Pinpoint the cell where the given text exists, returning its (X, Y) midpoint coordinate. 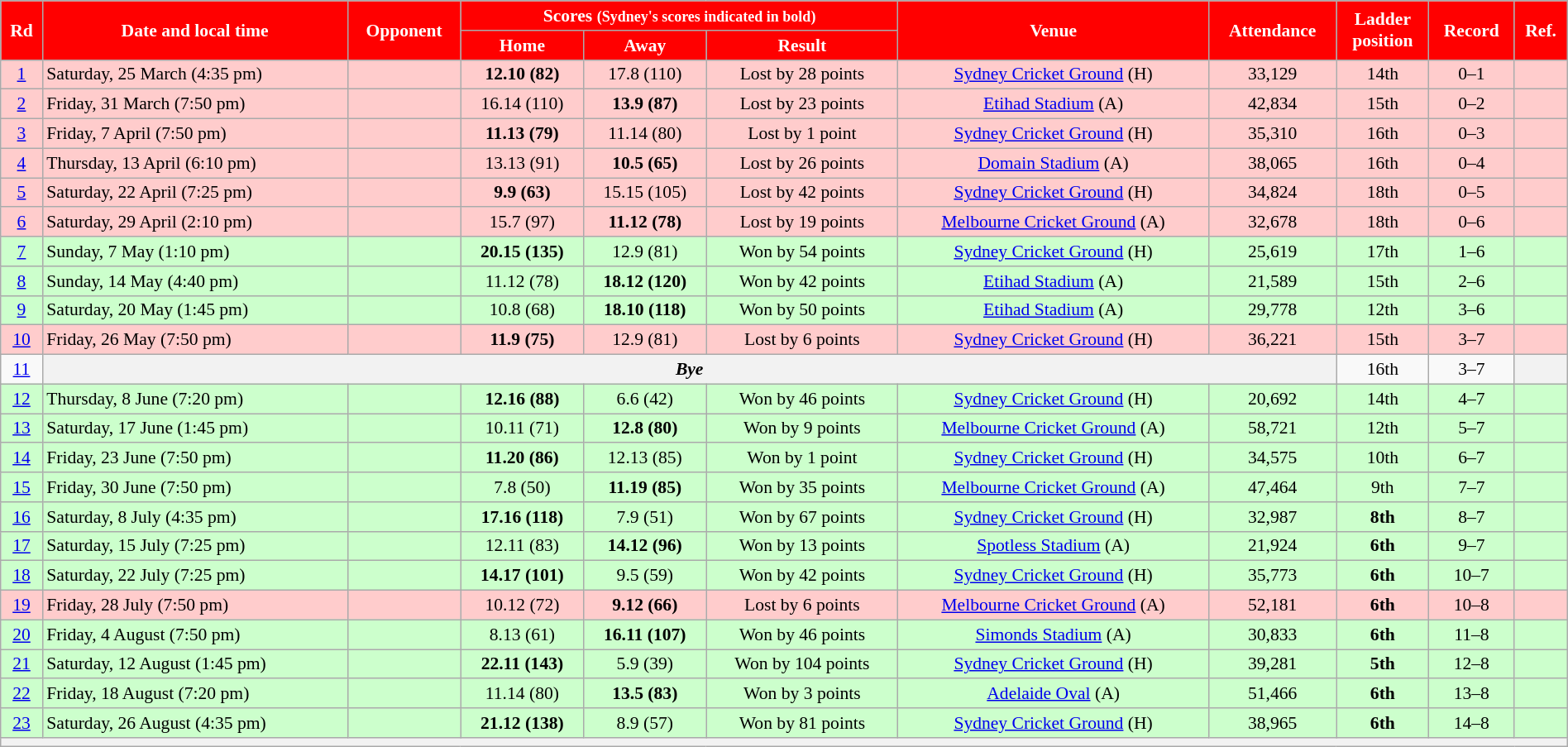
Saturday, 22 April (7:25 pm) (195, 193)
Sunday, 7 May (1:10 pm) (195, 251)
Attendance (1272, 30)
Date and local time (195, 30)
2–6 (1472, 281)
Lost by 1 point (802, 134)
42,834 (1272, 104)
1 (22, 74)
Friday, 23 June (7:50 pm) (195, 458)
Friday, 18 August (7:20 pm) (195, 694)
11.13 (79) (522, 134)
13.9 (87) (645, 104)
8 (22, 281)
Simonds Stadium (A) (1054, 634)
Lost by 19 points (802, 223)
Friday, 7 April (7:50 pm) (195, 134)
12–8 (1472, 664)
15.15 (105) (645, 193)
52,181 (1272, 606)
25,619 (1272, 251)
5 (22, 193)
8.13 (61) (522, 634)
6–7 (1472, 458)
9–7 (1472, 546)
9.12 (66) (645, 606)
17th (1383, 251)
16.11 (107) (645, 634)
10.11 (71) (522, 429)
38,965 (1272, 723)
13.5 (83) (645, 694)
8–7 (1472, 517)
12.11 (83) (522, 546)
Won by 13 points (802, 546)
0–4 (1472, 163)
Saturday, 29 April (2:10 pm) (195, 223)
32,987 (1272, 517)
Domain Stadium (A) (1054, 163)
6 (22, 223)
18.12 (120) (645, 281)
22 (22, 694)
22.11 (143) (522, 664)
47,464 (1272, 487)
51,466 (1272, 694)
12.10 (82) (522, 74)
7 (22, 251)
21 (22, 664)
11–8 (1472, 634)
15.7 (97) (522, 223)
12.16 (88) (522, 399)
13 (22, 429)
Saturday, 12 August (1:45 pm) (195, 664)
13.13 (91) (522, 163)
Rd (22, 30)
9.5 (59) (645, 576)
7.9 (51) (645, 517)
Won by 54 points (802, 251)
Friday, 30 June (7:50 pm) (195, 487)
Ref. (1541, 30)
Away (645, 45)
Saturday, 15 July (7:25 pm) (195, 546)
Thursday, 8 June (7:20 pm) (195, 399)
21.12 (138) (522, 723)
Friday, 28 July (7:50 pm) (195, 606)
2 (22, 104)
Lost by 23 points (802, 104)
Won by 67 points (802, 517)
Spotless Stadium (A) (1054, 546)
Saturday, 22 July (7:25 pm) (195, 576)
0–6 (1472, 223)
Won by 3 points (802, 694)
0–2 (1472, 104)
39,281 (1272, 664)
14 (22, 458)
21,589 (1272, 281)
Result (802, 45)
9 (22, 310)
3–6 (1472, 310)
Thursday, 13 April (6:10 pm) (195, 163)
30,833 (1272, 634)
20,692 (1272, 399)
Bye (690, 370)
Ladderposition (1383, 30)
34,575 (1272, 458)
20 (22, 634)
Won by 35 points (802, 487)
15 (22, 487)
Home (522, 45)
11.9 (75) (522, 340)
33,129 (1272, 74)
34,824 (1272, 193)
35,310 (1272, 134)
14.12 (96) (645, 546)
Won by 81 points (802, 723)
Lost by 28 points (802, 74)
Record (1472, 30)
5–7 (1472, 429)
10 (22, 340)
Opponent (404, 30)
3 (22, 134)
4–7 (1472, 399)
11.20 (86) (522, 458)
14.17 (101) (522, 576)
58,721 (1272, 429)
Saturday, 20 May (1:45 pm) (195, 310)
38,065 (1272, 163)
0–1 (1472, 74)
Won by 104 points (802, 664)
12.13 (85) (645, 458)
11 (22, 370)
7–7 (1472, 487)
Saturday, 8 July (4:35 pm) (195, 517)
17.8 (110) (645, 74)
12.8 (80) (645, 429)
8.9 (57) (645, 723)
19 (22, 606)
5.9 (39) (645, 664)
36,221 (1272, 340)
32,678 (1272, 223)
21,924 (1272, 546)
Friday, 4 August (7:50 pm) (195, 634)
17 (22, 546)
Adelaide Oval (A) (1054, 694)
10.5 (65) (645, 163)
6.6 (42) (645, 399)
Scores (Sydney's scores indicated in bold) (680, 16)
Won by 1 point (802, 458)
Friday, 31 March (7:50 pm) (195, 104)
35,773 (1272, 576)
Sunday, 14 May (4:40 pm) (195, 281)
12 (22, 399)
9th (1383, 487)
8th (1383, 517)
Saturday, 25 March (4:35 pm) (195, 74)
14–8 (1472, 723)
29,778 (1272, 310)
Lost by 26 points (802, 163)
7.8 (50) (522, 487)
10th (1383, 458)
17.16 (118) (522, 517)
Won by 50 points (802, 310)
Lost by 42 points (802, 193)
13–8 (1472, 694)
10.12 (72) (522, 606)
Saturday, 26 August (4:35 pm) (195, 723)
11.19 (85) (645, 487)
5th (1383, 664)
Saturday, 17 June (1:45 pm) (195, 429)
Friday, 26 May (7:50 pm) (195, 340)
16 (22, 517)
1–6 (1472, 251)
10–8 (1472, 606)
16.14 (110) (522, 104)
0–3 (1472, 134)
Venue (1054, 30)
10.8 (68) (522, 310)
20.15 (135) (522, 251)
10–7 (1472, 576)
0–5 (1472, 193)
9.9 (63) (522, 193)
4 (22, 163)
18.10 (118) (645, 310)
23 (22, 723)
Won by 9 points (802, 429)
18 (22, 576)
